Output the (x, y) coordinate of the center of the cell containing the given text.  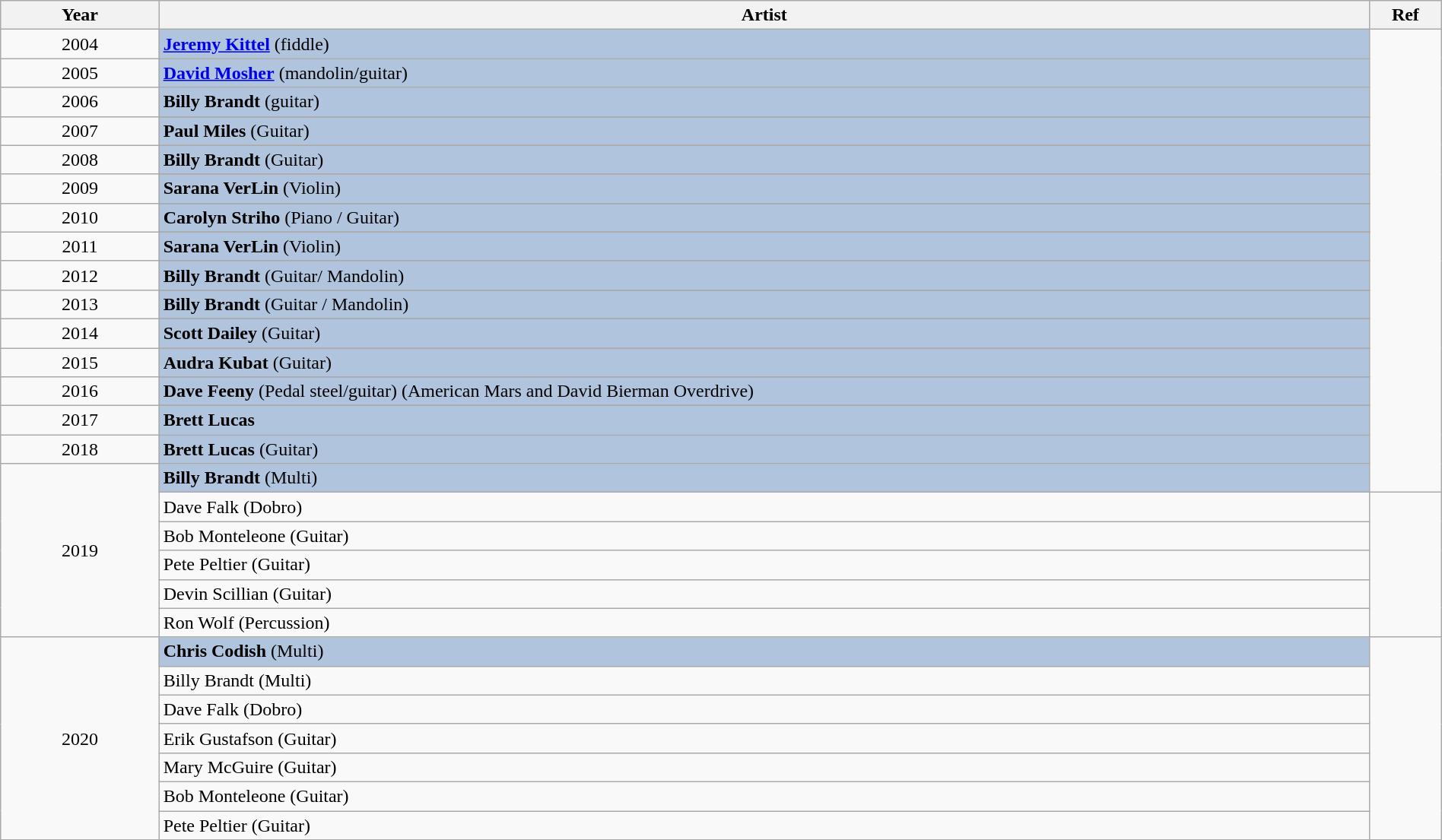
2008 (80, 160)
2006 (80, 102)
2015 (80, 363)
2016 (80, 391)
Brett Lucas (764, 420)
Ref (1405, 15)
2020 (80, 738)
Chris Codish (Multi) (764, 651)
2005 (80, 73)
2014 (80, 333)
2013 (80, 304)
2011 (80, 246)
Carolyn Striho (Piano / Guitar) (764, 217)
Scott Dailey (Guitar) (764, 333)
Year (80, 15)
2018 (80, 449)
David Mosher (mandolin/guitar) (764, 73)
2017 (80, 420)
Billy Brandt (Guitar/ Mandolin) (764, 275)
Dave Feeny (Pedal steel/guitar) (American Mars and David Bierman Overdrive) (764, 391)
Mary McGuire (Guitar) (764, 767)
2012 (80, 275)
Erik Gustafson (Guitar) (764, 738)
Ron Wolf (Percussion) (764, 623)
2010 (80, 217)
2007 (80, 131)
Artist (764, 15)
Billy Brandt (Guitar / Mandolin) (764, 304)
2009 (80, 189)
Audra Kubat (Guitar) (764, 363)
Billy Brandt (guitar) (764, 102)
2019 (80, 550)
Brett Lucas (Guitar) (764, 449)
Billy Brandt (Guitar) (764, 160)
Jeremy Kittel (fiddle) (764, 44)
2004 (80, 44)
Devin Scillian (Guitar) (764, 594)
Paul Miles (Guitar) (764, 131)
